Pinpoint the cell where the given text exists, returning its (x, y) midpoint coordinate. 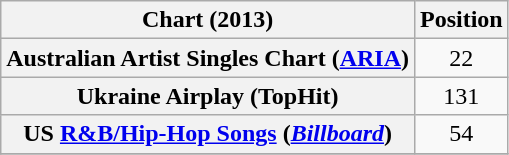
Ukraine Airplay (TopHit) (208, 96)
Australian Artist Singles Chart (ARIA) (208, 58)
54 (461, 134)
131 (461, 96)
US R&B/Hip-Hop Songs (Billboard) (208, 134)
Chart (2013) (208, 20)
22 (461, 58)
Position (461, 20)
